Detect which cell encompasses the target text, then output its [X, Y] center coordinate. 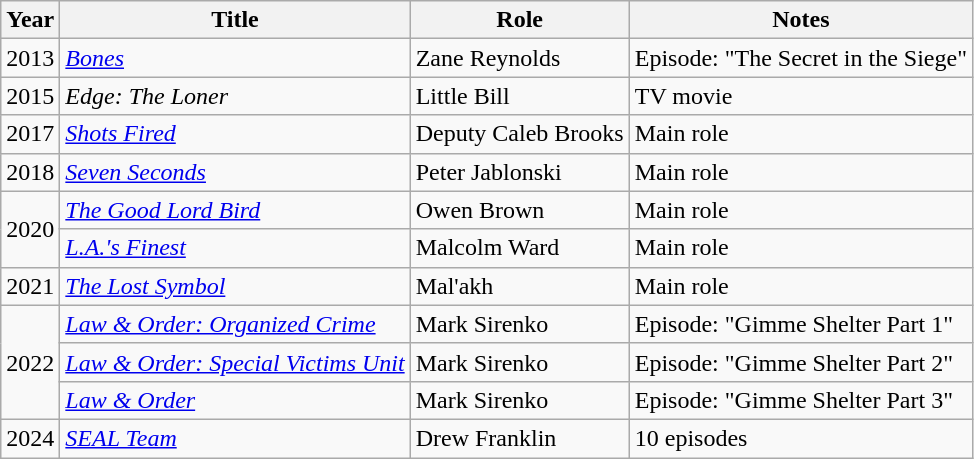
2013 [30, 58]
Malcolm Ward [520, 248]
Episode: "Gimme Shelter Part 2" [800, 362]
The Good Lord Bird [235, 210]
2020 [30, 229]
L.A.'s Finest [235, 248]
Edge: The Loner [235, 96]
Episode: "Gimme Shelter Part 1" [800, 324]
Deputy Caleb Brooks [520, 134]
2015 [30, 96]
2018 [30, 172]
Shots Fired [235, 134]
The Lost Symbol [235, 286]
Drew Franklin [520, 438]
10 episodes [800, 438]
Little Bill [520, 96]
SEAL Team [235, 438]
Law & Order: Special Victims Unit [235, 362]
2021 [30, 286]
Notes [800, 20]
2022 [30, 362]
Episode: "Gimme Shelter Part 3" [800, 400]
Law & Order: Organized Crime [235, 324]
Bones [235, 58]
Peter Jablonski [520, 172]
Episode: "The Secret in the Siege" [800, 58]
2024 [30, 438]
TV movie [800, 96]
Title [235, 20]
Year [30, 20]
2017 [30, 134]
Seven Seconds [235, 172]
Zane Reynolds [520, 58]
Mal'akh [520, 286]
Law & Order [235, 400]
Role [520, 20]
Owen Brown [520, 210]
